Find where the given text appears and provide that cell's center as (X, Y) coordinate. 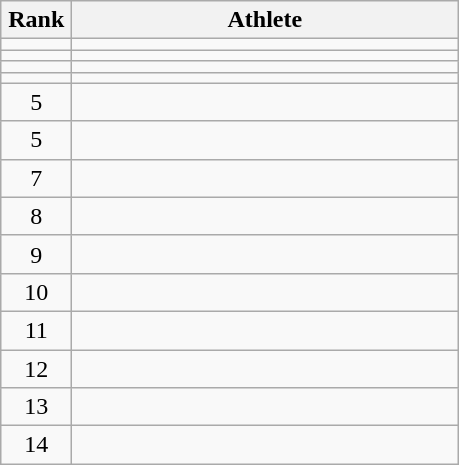
10 (36, 292)
Athlete (265, 20)
11 (36, 330)
12 (36, 369)
13 (36, 407)
8 (36, 216)
14 (36, 445)
Rank (36, 20)
9 (36, 254)
7 (36, 178)
